Pinpoint the cell where the given text exists, returning its [X, Y] midpoint coordinate. 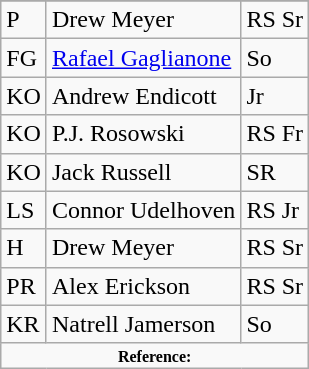
Alex Erickson [143, 286]
Reference: [155, 355]
Jack Russell [143, 172]
Jr [275, 96]
PR [24, 286]
Andrew Endicott [143, 96]
P.J. Rosowski [143, 134]
Rafael Gaglianone [143, 58]
Connor Udelhoven [143, 210]
RS Fr [275, 134]
Natrell Jamerson [143, 324]
FG [24, 58]
KR [24, 324]
P [24, 20]
LS [24, 210]
SR [275, 172]
RS Jr [275, 210]
H [24, 248]
